Find where the given text appears and provide that cell's center as [X, Y] coordinate. 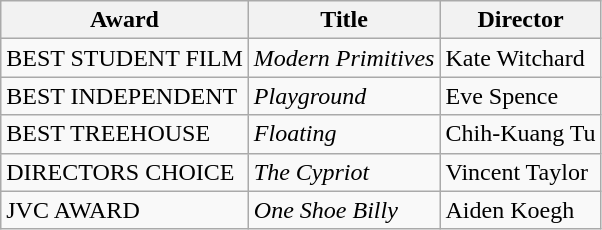
Playground [344, 96]
BEST STUDENT FILM [125, 58]
One Shoe Billy [344, 210]
BEST INDEPENDENT [125, 96]
Eve Spence [520, 96]
JVC AWARD [125, 210]
Modern Primitives [344, 58]
Chih-Kuang Tu [520, 134]
Title [344, 20]
DIRECTORS CHOICE [125, 172]
Award [125, 20]
BEST TREEHOUSE [125, 134]
Vincent Taylor [520, 172]
The Cypriot [344, 172]
Kate Witchard [520, 58]
Aiden Koegh [520, 210]
Floating [344, 134]
Director [520, 20]
